Identify which cell holds the provided text, then report its (x, y) central coordinate. 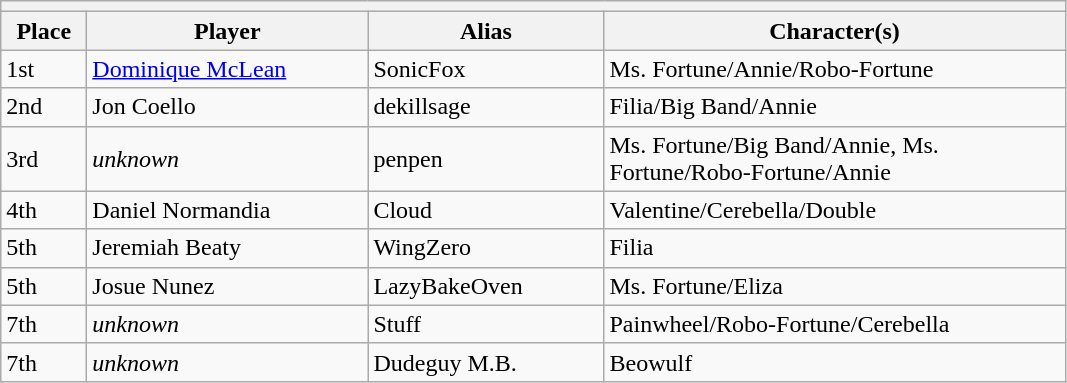
LazyBakeOven (486, 286)
Valentine/Cerebella/Double (834, 210)
Ms. Fortune/Eliza (834, 286)
Ms. Fortune/Big Band/Annie, Ms. Fortune/Robo-Fortune/Annie (834, 158)
Jon Coello (228, 107)
Player (228, 31)
4th (44, 210)
dekillsage (486, 107)
Cloud (486, 210)
Jeremiah Beaty (228, 248)
Filia/Big Band/Annie (834, 107)
Character(s) (834, 31)
Filia (834, 248)
WingZero (486, 248)
Alias (486, 31)
3rd (44, 158)
Stuff (486, 324)
Daniel Normandia (228, 210)
Painwheel/Robo-Fortune/Cerebella (834, 324)
Ms. Fortune/Annie/Robo-Fortune (834, 69)
Josue Nunez (228, 286)
Dominique McLean (228, 69)
1st (44, 69)
Beowulf (834, 362)
Dudeguy M.B. (486, 362)
Place (44, 31)
SonicFox (486, 69)
2nd (44, 107)
penpen (486, 158)
